Capture the cell that displays the provided text and extract its [x, y] central coordinate. 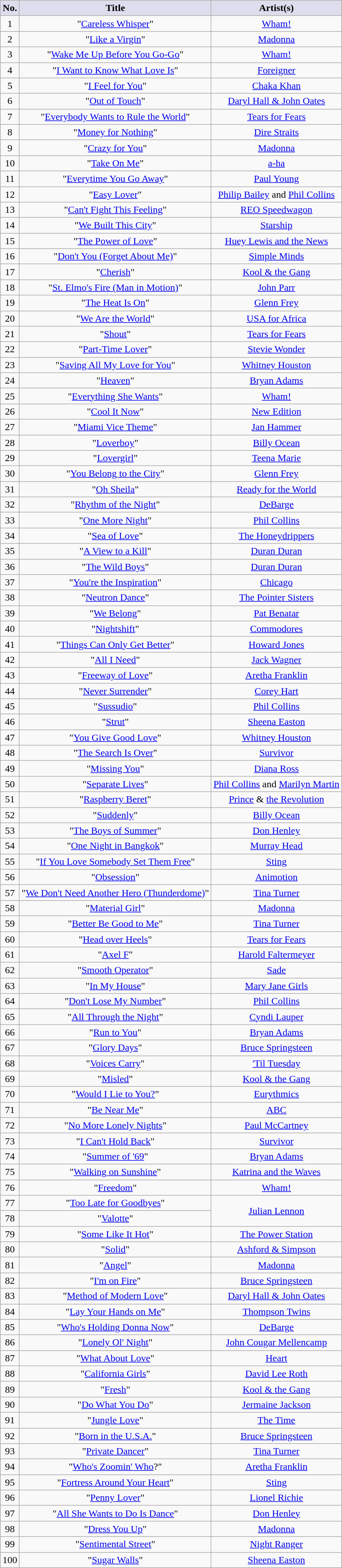
Eurythmics [276, 1094]
The Power Station [276, 1234]
Philip Bailey and Phil Collins [276, 194]
"Walking on Sunshine" [116, 1172]
41 [10, 644]
39 [10, 613]
"A View to a Kill" [116, 551]
The Honeydrippers [276, 536]
"Miami Vice Theme" [116, 427]
16 [10, 256]
Jermaine Jackson [276, 1405]
Dire Straits [276, 132]
84 [10, 1312]
92 [10, 1435]
"Suddenly" [116, 815]
Corey Hart [276, 691]
"We Belong" [116, 613]
"Shout" [116, 334]
"Born in the U.S.A." [116, 1435]
"If You Love Somebody Set Them Free" [116, 861]
35 [10, 551]
23 [10, 365]
"Better Be Good to Me" [116, 923]
Phil Collins and Marilyn Martin [276, 784]
51 [10, 799]
"Fortress Around Your Heart" [116, 1482]
"The Power of Love" [116, 241]
64 [10, 1001]
11 [10, 179]
78 [10, 1219]
88 [10, 1374]
9 [10, 148]
Jan Hammer [276, 427]
"We Are the World" [116, 318]
No. [10, 8]
2 [10, 39]
57 [10, 892]
"Be Near Me" [116, 1110]
28 [10, 442]
38 [10, 598]
72 [10, 1125]
"Out of Touch" [116, 101]
"Who's Zoomin' Who?" [116, 1467]
58 [10, 908]
"Do What You Do" [116, 1405]
Ready for the World [276, 489]
"Summer of '69" [116, 1156]
"Don't Lose My Number" [116, 1001]
7 [10, 117]
"Things Can Only Get Better" [116, 644]
100 [10, 1560]
87 [10, 1358]
"Axel F" [116, 955]
Chicago [276, 582]
"Voices Carry" [116, 1063]
"You Give Good Love" [116, 738]
73 [10, 1141]
REO Speedwagon [276, 210]
"Lovergirl" [116, 458]
"I Feel for You" [116, 86]
13 [10, 210]
63 [10, 986]
61 [10, 955]
42 [10, 660]
17 [10, 272]
68 [10, 1063]
"The Boys of Summer" [116, 830]
"Neutron Dance" [116, 598]
"Never Surrender" [116, 691]
"Jungle Love" [116, 1420]
"You're the Inspiration" [116, 582]
27 [10, 427]
20 [10, 318]
"Solid" [116, 1250]
"Everytime You Go Away" [116, 179]
Teena Marie [276, 458]
76 [10, 1188]
1 [10, 24]
90 [10, 1405]
"Glory Days" [116, 1048]
"Oh Sheila" [116, 489]
Chaka Khan [276, 86]
"Crazy for You" [116, 148]
"Like a Virgin" [116, 39]
22 [10, 349]
18 [10, 287]
Heart [276, 1358]
56 [10, 877]
99 [10, 1544]
"Sugar Walls" [116, 1560]
"I Can't Hold Back" [116, 1141]
37 [10, 582]
"One More Night" [116, 520]
86 [10, 1343]
Diana Ross [276, 769]
John Cougar Mellencamp [276, 1343]
"Some Like It Hot" [116, 1234]
34 [10, 536]
Mary Jane Girls [276, 986]
Artist(s) [276, 8]
"Part-Time Lover" [116, 349]
"Cherish" [116, 272]
"Everybody Wants to Rule the World" [116, 117]
"Missing You" [116, 769]
67 [10, 1048]
82 [10, 1281]
52 [10, 815]
75 [10, 1172]
"Cool It Now" [116, 411]
USA for Africa [276, 318]
46 [10, 722]
65 [10, 1017]
"Sentimental Street" [116, 1544]
"I Want to Know What Love Is" [116, 70]
Commodores [276, 629]
"Can't Fight This Feeling" [116, 210]
"Valotte" [116, 1219]
43 [10, 675]
96 [10, 1498]
Paul Young [276, 179]
"All Through the Night" [116, 1017]
48 [10, 753]
Ashford & Simpson [276, 1250]
4 [10, 70]
"Angel" [116, 1265]
"Smooth Operator" [116, 970]
31 [10, 489]
Prince & the Revolution [276, 799]
'Til Tuesday [276, 1063]
Jack Wagner [276, 660]
6 [10, 101]
"Lonely Ol' Night" [116, 1343]
"Method of Modern Love" [116, 1296]
"Easy Lover" [116, 194]
74 [10, 1156]
79 [10, 1234]
Harold Faltermeyer [276, 955]
John Parr [276, 287]
59 [10, 923]
"California Girls" [116, 1374]
"Take On Me" [116, 163]
"Too Late for Goodbyes" [116, 1203]
"Private Dancer" [116, 1451]
3 [10, 55]
94 [10, 1467]
Title [116, 8]
Julian Lennon [276, 1211]
5 [10, 86]
"Penny Lover" [116, 1498]
21 [10, 334]
"Fresh" [116, 1389]
70 [10, 1094]
Murray Head [276, 846]
66 [10, 1032]
"We Built This City" [116, 225]
ABC [276, 1110]
"Saving All My Love for You" [116, 365]
"Everything She Wants" [116, 396]
32 [10, 505]
50 [10, 784]
12 [10, 194]
Sade [276, 970]
44 [10, 691]
"Raspberry Beret" [116, 799]
81 [10, 1265]
80 [10, 1250]
53 [10, 830]
"Separate Lives" [116, 784]
36 [10, 567]
"We Don't Need Another Hero (Thunderdome)" [116, 892]
Lionel Richie [276, 1498]
"St. Elmo's Fire (Man in Motion)" [116, 287]
91 [10, 1420]
"Wake Me Up Before You Go-Go" [116, 55]
Cyndi Lauper [276, 1017]
New Edition [276, 411]
The Time [276, 1420]
"Sea of Love" [116, 536]
71 [10, 1110]
Night Ranger [276, 1544]
"Freedom" [116, 1188]
98 [10, 1529]
"I'm on Fire" [116, 1281]
"In My House" [116, 986]
"Loverboy" [116, 442]
Foreigner [276, 70]
97 [10, 1513]
89 [10, 1389]
49 [10, 769]
"Careless Whisper" [116, 24]
62 [10, 970]
26 [10, 411]
David Lee Roth [276, 1374]
"Rhythm of the Night" [116, 505]
Simple Minds [276, 256]
54 [10, 846]
"Sussudio" [116, 707]
"Head over Heels" [116, 939]
8 [10, 132]
"Would I Lie to You?" [116, 1094]
"You Belong to the City" [116, 474]
25 [10, 396]
"All She Wants to Do Is Dance" [116, 1513]
"Dress You Up" [116, 1529]
15 [10, 241]
"Strut" [116, 722]
93 [10, 1451]
55 [10, 861]
83 [10, 1296]
Thompson Twins [276, 1312]
95 [10, 1482]
"Money for Nothing" [116, 132]
"Heaven" [116, 380]
10 [10, 163]
77 [10, 1203]
a-ha [276, 163]
"Misled" [116, 1079]
Stevie Wonder [276, 349]
Huey Lewis and the News [276, 241]
"What About Love" [116, 1358]
30 [10, 474]
47 [10, 738]
14 [10, 225]
Katrina and the Waves [276, 1172]
Starship [276, 225]
45 [10, 707]
"Freeway of Love" [116, 675]
60 [10, 939]
"Don't You (Forget About Me)" [116, 256]
"One Night in Bangkok" [116, 846]
Pat Benatar [276, 613]
"Lay Your Hands on Me" [116, 1312]
"Run to You" [116, 1032]
33 [10, 520]
29 [10, 458]
"The Search Is Over" [116, 753]
The Pointer Sisters [276, 598]
24 [10, 380]
Paul McCartney [276, 1125]
"The Wild Boys" [116, 567]
69 [10, 1079]
"Obsession" [116, 877]
Howard Jones [276, 644]
Animotion [276, 877]
85 [10, 1327]
"All I Need" [116, 660]
"No More Lonely Nights" [116, 1125]
"The Heat Is On" [116, 303]
"Nightshift" [116, 629]
19 [10, 303]
"Who's Holding Donna Now" [116, 1327]
"Material Girl" [116, 908]
40 [10, 629]
